Return the (x, y) coordinate for the center point of the cell that contains the specified text.  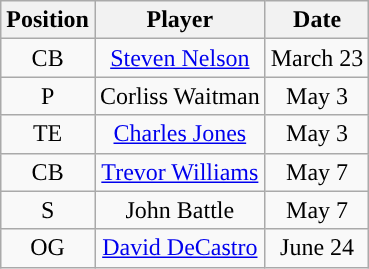
P (48, 96)
Trevor Williams (180, 172)
Charles Jones (180, 134)
Steven Nelson (180, 58)
David DeCastro (180, 248)
June 24 (317, 248)
S (48, 210)
John Battle (180, 210)
March 23 (317, 58)
Date (317, 20)
OG (48, 248)
Position (48, 20)
Corliss Waitman (180, 96)
Player (180, 20)
TE (48, 134)
